Locate the cell with the specified text and output its [x, y] center coordinate. 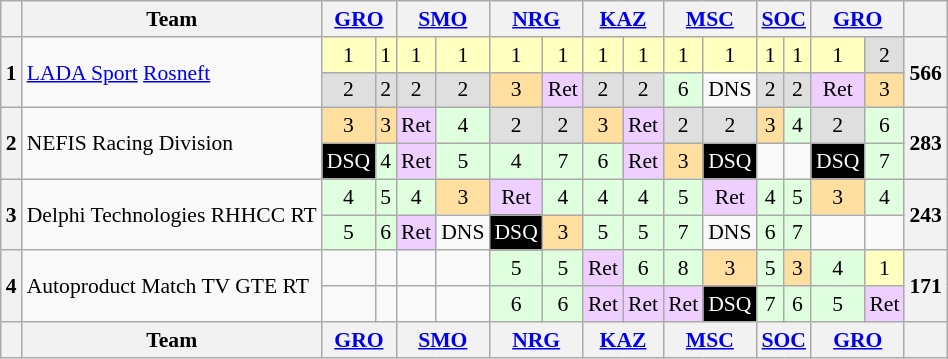
283 [926, 144]
8 [683, 269]
Delphi Technologies RHHCC RT [172, 214]
NEFIS Racing Division [172, 144]
243 [926, 214]
171 [926, 286]
Autoproduct Match TV GTE RT [172, 286]
LADA Sport Rosneft [172, 72]
566 [926, 72]
